From the cell containing the given text, extract its center point as (x, y) coordinate. 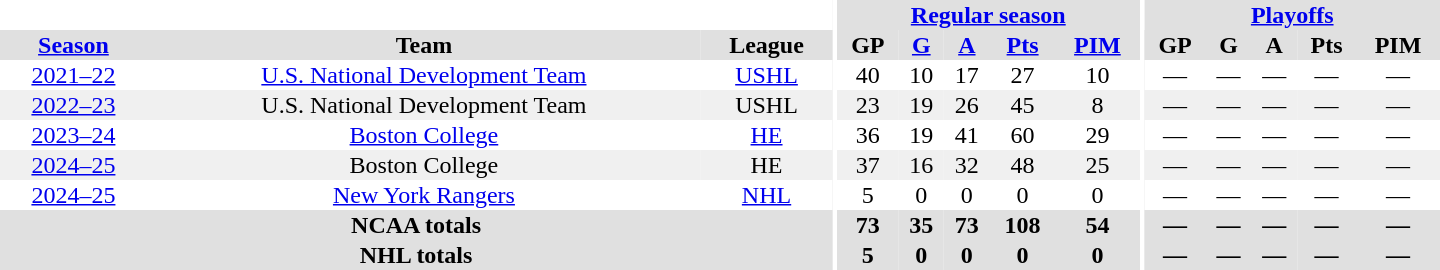
16 (921, 165)
New York Rangers (424, 195)
36 (868, 135)
NCAA totals (416, 225)
32 (967, 165)
40 (868, 75)
48 (1023, 165)
108 (1023, 225)
35 (921, 225)
2023–24 (74, 135)
29 (1098, 135)
45 (1023, 105)
25 (1098, 165)
8 (1098, 105)
Season (74, 45)
NHL totals (416, 255)
27 (1023, 75)
2021–22 (74, 75)
Team (424, 45)
23 (868, 105)
41 (967, 135)
Regular season (988, 15)
NHL (766, 195)
17 (967, 75)
60 (1023, 135)
54 (1098, 225)
37 (868, 165)
Playoffs (1292, 15)
League (766, 45)
26 (967, 105)
2022–23 (74, 105)
